Capture the cell that displays the provided text and extract its (X, Y) central coordinate. 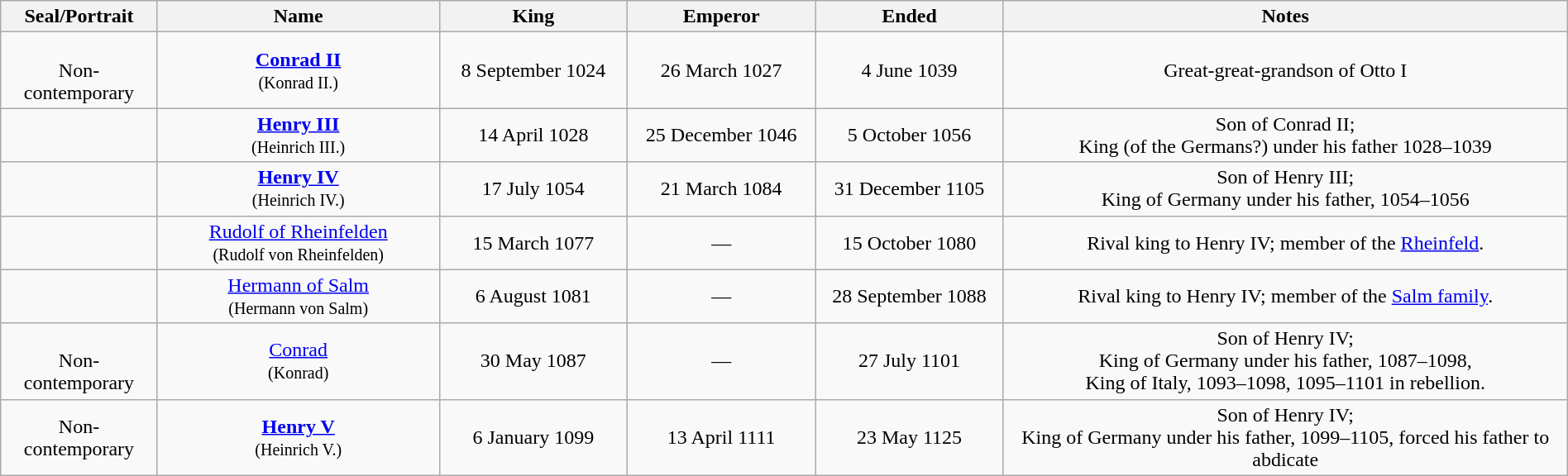
15 October 1080 (910, 243)
31 December 1105 (910, 188)
8 September 1024 (533, 70)
King (533, 17)
Great-great-grandson of Otto I (1285, 70)
27 July 1101 (910, 361)
Seal/Portrait (79, 17)
Rival king to Henry IV; member of the Rheinfeld. (1285, 243)
Son of Henry III;King of Germany under his father, 1054–1056 (1285, 188)
25 December 1046 (721, 136)
Ended (910, 17)
Rival king to Henry IV; member of the Salm family. (1285, 296)
Name (298, 17)
Henry III(Heinrich III.) (298, 136)
Henry IV(Heinrich IV.) (298, 188)
Son of Henry IV;King of Germany under his father, 1087–1098,King of Italy, 1093–1098, 1095–1101 in rebellion. (1285, 361)
6 August 1081 (533, 296)
21 March 1084 (721, 188)
15 March 1077 (533, 243)
Son of Conrad II;King (of the Germans?) under his father 1028–1039 (1285, 136)
6 January 1099 (533, 437)
Conrad II(Konrad II.) (298, 70)
Henry V(Heinrich V.) (298, 437)
Conrad(Konrad) (298, 361)
Son of Henry IV;King of Germany under his father, 1099–1105, forced his father to abdicate (1285, 437)
14 April 1028 (533, 136)
28 September 1088 (910, 296)
4 June 1039 (910, 70)
13 April 1111 (721, 437)
17 July 1054 (533, 188)
Notes (1285, 17)
Hermann of Salm(Hermann von Salm) (298, 296)
23 May 1125 (910, 437)
5 October 1056 (910, 136)
Rudolf of Rheinfelden(Rudolf von Rheinfelden) (298, 243)
Emperor (721, 17)
26 March 1027 (721, 70)
30 May 1087 (533, 361)
